Capture the cell that displays the provided text and extract its (X, Y) central coordinate. 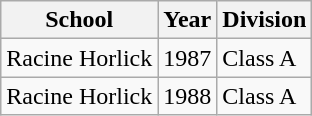
Year (188, 20)
1988 (188, 96)
1987 (188, 58)
Division (264, 20)
School (80, 20)
